Find where the given text appears and provide that cell's center as [X, Y] coordinate. 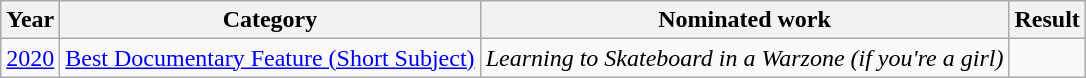
Category [270, 20]
Year [30, 20]
Result [1047, 20]
Nominated work [744, 20]
Learning to Skateboard in a Warzone (if you're a girl) [744, 58]
Best Documentary Feature (Short Subject) [270, 58]
2020 [30, 58]
